From the cell containing the given text, extract its center point as [x, y] coordinate. 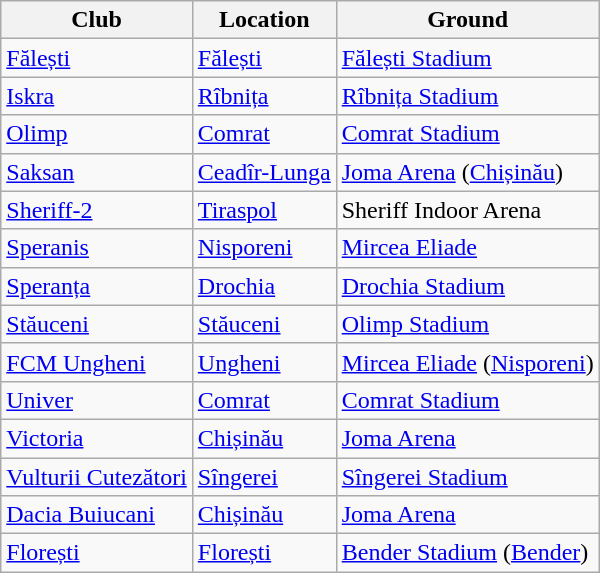
Tiraspol [264, 210]
Sîngerei Stadium [468, 477]
Vulturii Cutezători [97, 477]
Location [264, 20]
Rîbnița Stadium [468, 96]
Dacia Buiucani [97, 515]
Olimp [97, 134]
Nisporeni [264, 248]
Ground [468, 20]
Olimp Stadium [468, 324]
Sheriff Indoor Arena [468, 210]
Speranța [97, 286]
Club [97, 20]
Speranis [97, 248]
Drochia Stadium [468, 286]
FCM Ungheni [97, 362]
Ungheni [264, 362]
Victoria [97, 438]
Bender Stadium (Bender) [468, 553]
Drochia [264, 286]
Sheriff-2 [97, 210]
Mircea Eliade [468, 248]
Sîngerei [264, 477]
Univer [97, 400]
Rîbnița [264, 96]
Joma Arena (Chișinău) [468, 172]
Iskra [97, 96]
Mircea Eliade (Nisporeni) [468, 362]
Ceadîr-Lunga [264, 172]
Fălești Stadium [468, 58]
Saksan [97, 172]
